Detect which cell encompasses the target text, then output its [X, Y] center coordinate. 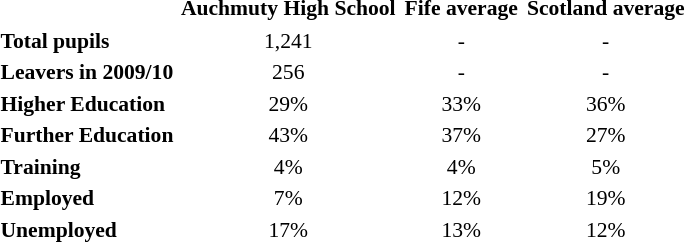
1,241 [288, 40]
12% [462, 198]
37% [462, 135]
29% [288, 104]
7% [288, 198]
33% [462, 104]
256 [288, 72]
43% [288, 135]
